Output the (x, y) coordinate of the center of the cell containing the given text.  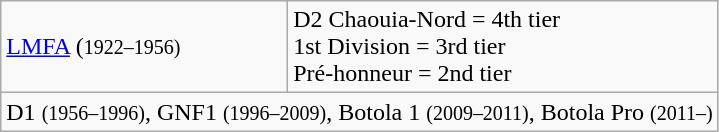
D2 Chaouia-Nord = 4th tier1st Division = 3rd tierPré-honneur = 2nd tier (503, 47)
D1 (1956–1996), GNF1 (1996–2009), Botola 1 (2009–2011), Botola Pro (2011–) (360, 112)
LMFA (1922–1956) (144, 47)
